From the cell containing the given text, extract its center point as (X, Y) coordinate. 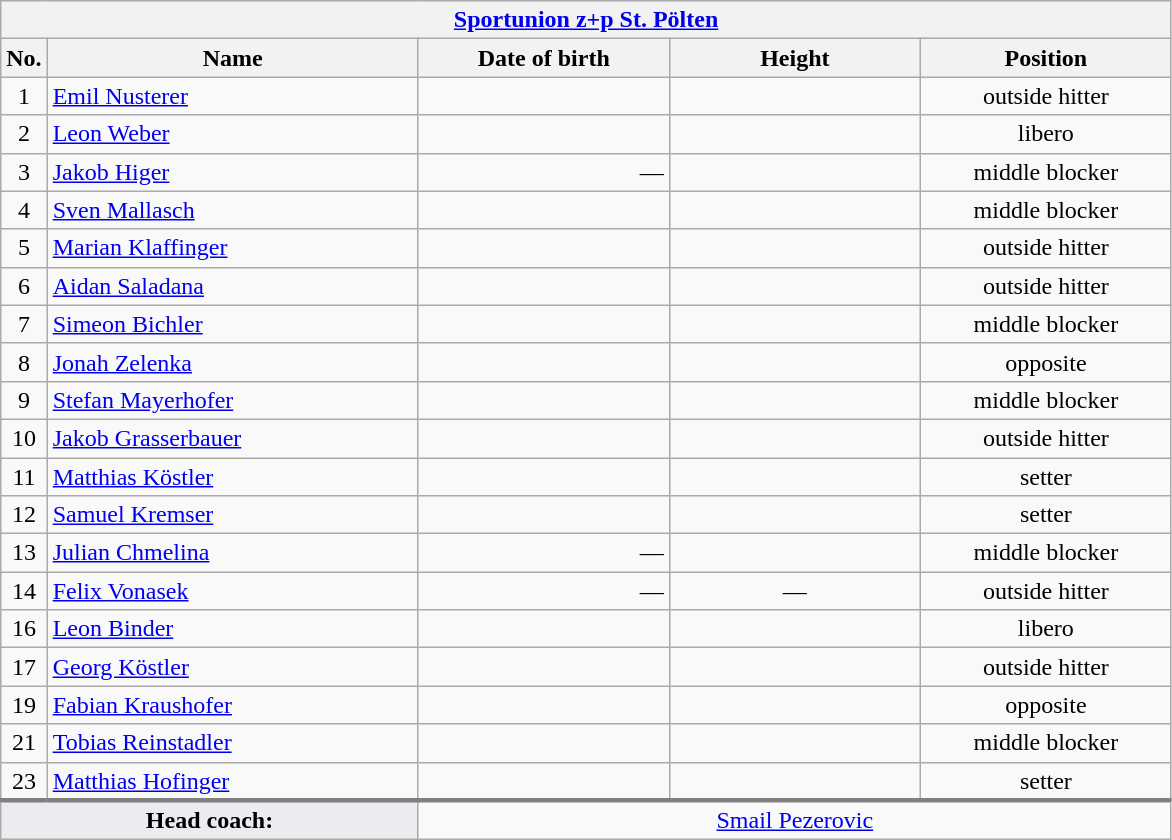
Marian Klaffinger (232, 248)
17 (24, 667)
10 (24, 438)
Aidan Saladana (232, 286)
7 (24, 324)
Matthias Hofinger (232, 781)
4 (24, 210)
Emil Nusterer (232, 96)
Height (794, 58)
Georg Köstler (232, 667)
No. (24, 58)
Simeon Bichler (232, 324)
Jakob Grasserbauer (232, 438)
2 (24, 134)
23 (24, 781)
Smail Pezerovic (794, 820)
Fabian Kraushofer (232, 705)
Julian Chmelina (232, 553)
Head coach: (210, 820)
Leon Binder (232, 629)
13 (24, 553)
19 (24, 705)
11 (24, 477)
12 (24, 515)
Sportunion z+p St. Pölten (586, 20)
8 (24, 362)
Tobias Reinstadler (232, 743)
16 (24, 629)
Matthias Köstler (232, 477)
Name (232, 58)
Samuel Kremser (232, 515)
Date of birth (544, 58)
Stefan Mayerhofer (232, 400)
3 (24, 172)
5 (24, 248)
Jakob Higer (232, 172)
6 (24, 286)
Sven Mallasch (232, 210)
14 (24, 591)
1 (24, 96)
Leon Weber (232, 134)
21 (24, 743)
Position (1046, 58)
Jonah Zelenka (232, 362)
9 (24, 400)
Felix Vonasek (232, 591)
